From the cell containing the given text, extract its center point as [x, y] coordinate. 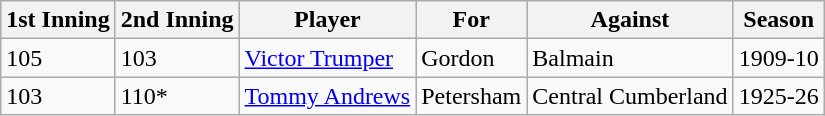
Against [630, 20]
105 [58, 58]
Gordon [472, 58]
2nd Inning [177, 20]
Season [778, 20]
Balmain [630, 58]
Player [328, 20]
1st Inning [58, 20]
Central Cumberland [630, 96]
1925-26 [778, 96]
Petersham [472, 96]
For [472, 20]
1909-10 [778, 58]
Victor Trumper [328, 58]
Tommy Andrews [328, 96]
110* [177, 96]
